Identify which cell holds the provided text, then report its [X, Y] central coordinate. 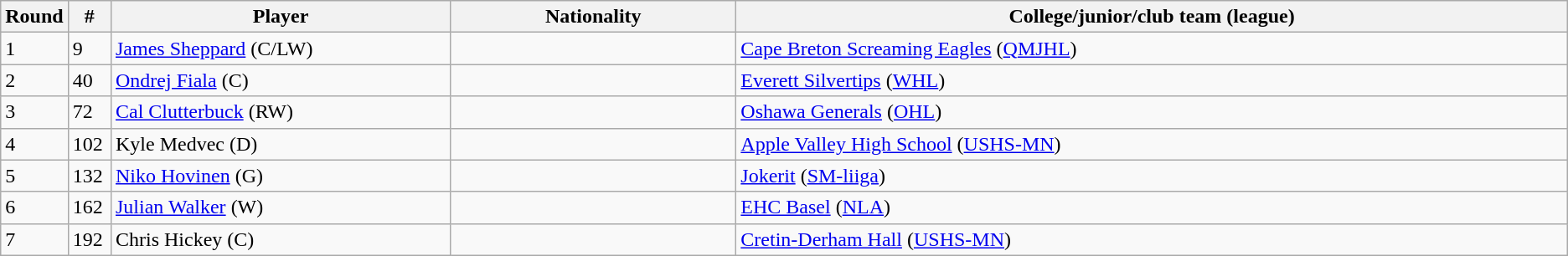
40 [89, 80]
Oshawa Generals (OHL) [1152, 112]
102 [89, 144]
Julian Walker (W) [280, 207]
Chris Hickey (C) [280, 239]
Cretin-Derham Hall (USHS-MN) [1152, 239]
Round [34, 17]
Cal Clutterbuck (RW) [280, 112]
1 [34, 49]
Niko Hovinen (G) [280, 176]
Ondrej Fiala (C) [280, 80]
132 [89, 176]
2 [34, 80]
EHC Basel (NLA) [1152, 207]
# [89, 17]
Nationality [593, 17]
5 [34, 176]
7 [34, 239]
4 [34, 144]
Apple Valley High School (USHS-MN) [1152, 144]
Cape Breton Screaming Eagles (QMJHL) [1152, 49]
9 [89, 49]
162 [89, 207]
Everett Silvertips (WHL) [1152, 80]
6 [34, 207]
James Sheppard (C/LW) [280, 49]
192 [89, 239]
College/junior/club team (league) [1152, 17]
3 [34, 112]
Jokerit (SM-liiga) [1152, 176]
72 [89, 112]
Player [280, 17]
Kyle Medvec (D) [280, 144]
